Return [X, Y] of the center of cell containing provided text 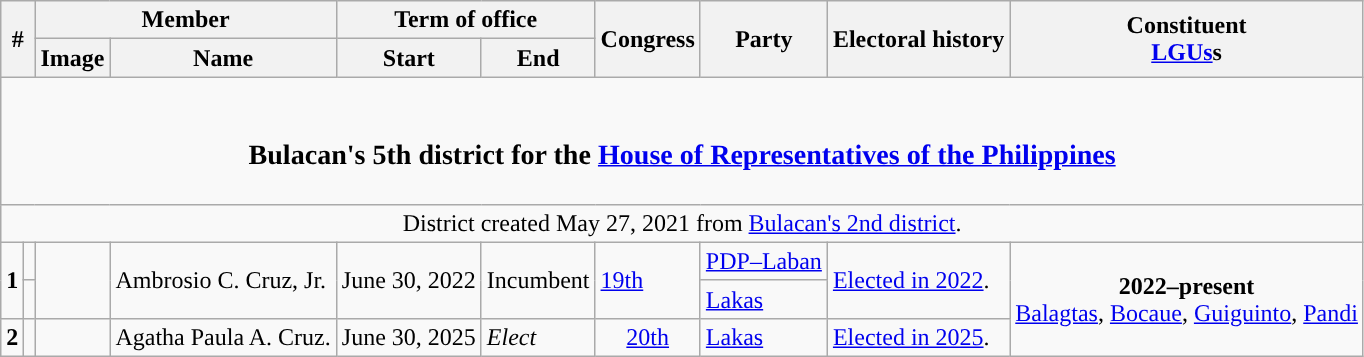
Bulacan's 5th district for the House of Representatives of the Philippines [682, 140]
Name [223, 58]
1 [12, 280]
Image [72, 58]
20th [648, 337]
# [18, 39]
Congress [648, 39]
Party [764, 39]
PDP–Laban [764, 261]
2 [12, 337]
Ambrosio C. Cruz, Jr. [223, 280]
Elected in 2022. [918, 280]
June 30, 2022 [408, 280]
2022–presentBalagtas, Bocaue, Guiguinto, Pandi [1187, 299]
Electoral history [918, 39]
Term of office [466, 20]
Start [408, 58]
ConstituentLGUss [1187, 39]
19th [648, 280]
June 30, 2025 [408, 337]
District created May 27, 2021 from Bulacan's 2nd district. [682, 223]
Elected in 2025. [918, 337]
Agatha Paula A. Cruz. [223, 337]
Member [186, 20]
End [538, 58]
Elect [538, 337]
Incumbent [538, 280]
